Find where the given text appears and provide that cell's center as [X, Y] coordinate. 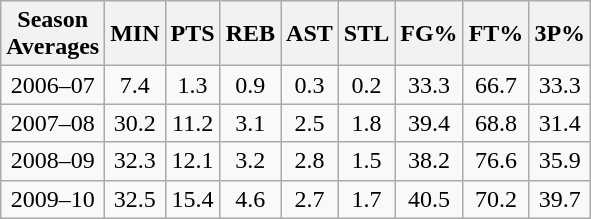
1.8 [366, 123]
4.6 [250, 199]
0.3 [310, 85]
MIN [135, 34]
66.7 [496, 85]
76.6 [496, 161]
32.5 [135, 199]
FT% [496, 34]
2009–10 [53, 199]
30.2 [135, 123]
3.2 [250, 161]
Season Averages [53, 34]
40.5 [429, 199]
12.1 [192, 161]
3P% [560, 34]
STL [366, 34]
2.5 [310, 123]
39.4 [429, 123]
FG% [429, 34]
0.2 [366, 85]
7.4 [135, 85]
2.7 [310, 199]
35.9 [560, 161]
11.2 [192, 123]
32.3 [135, 161]
39.7 [560, 199]
0.9 [250, 85]
2006–07 [53, 85]
1.7 [366, 199]
1.3 [192, 85]
38.2 [429, 161]
3.1 [250, 123]
15.4 [192, 199]
2008–09 [53, 161]
AST [310, 34]
PTS [192, 34]
31.4 [560, 123]
REB [250, 34]
68.8 [496, 123]
2.8 [310, 161]
2007–08 [53, 123]
70.2 [496, 199]
1.5 [366, 161]
